For the text-containing cell, return its midpoint in [X, Y] coordinate format. 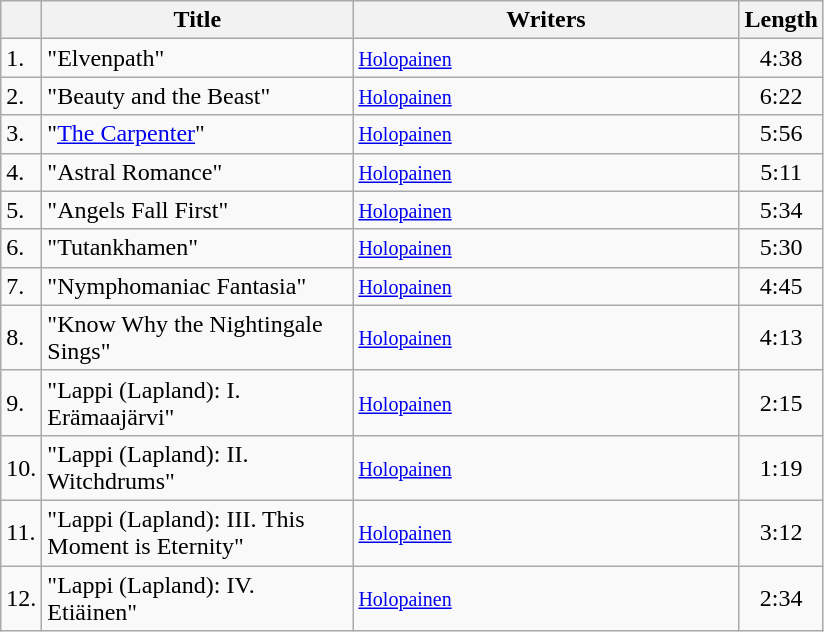
2. [22, 96]
"Angels Fall First" [198, 210]
4:13 [781, 338]
7. [22, 286]
"Nymphomaniac Fantasia" [198, 286]
4. [22, 172]
5. [22, 210]
1:19 [781, 468]
"Astral Romance" [198, 172]
3:12 [781, 532]
1. [22, 58]
9. [22, 402]
5:56 [781, 134]
"Lappi (Lapland): I. Erämaajärvi" [198, 402]
Length [781, 20]
6. [22, 248]
"Lappi (Lapland): IV. Etiäinen" [198, 598]
6:22 [781, 96]
"Elvenpath" [198, 58]
4:38 [781, 58]
5:11 [781, 172]
4:45 [781, 286]
"Lappi (Lapland): II. Witchdrums" [198, 468]
10. [22, 468]
Title [198, 20]
12. [22, 598]
Writers [546, 20]
8. [22, 338]
5:30 [781, 248]
3. [22, 134]
"Beauty and the Beast" [198, 96]
"Know Why the Nightingale Sings" [198, 338]
2:34 [781, 598]
"Tutankhamen" [198, 248]
"Lappi (Lapland): III. This Moment is Eternity" [198, 532]
"The Carpenter" [198, 134]
11. [22, 532]
2:15 [781, 402]
5:34 [781, 210]
